Locate the cell with the specified text and output its [X, Y] center coordinate. 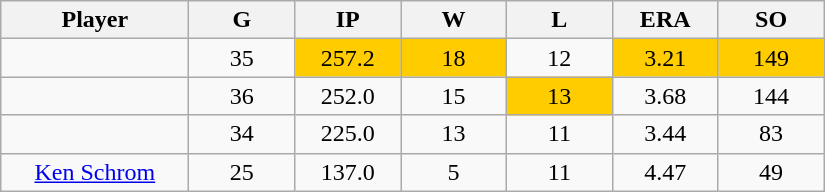
4.47 [665, 172]
15 [454, 96]
25 [242, 172]
3.21 [665, 58]
SO [771, 20]
252.0 [348, 96]
49 [771, 172]
G [242, 20]
36 [242, 96]
12 [559, 58]
34 [242, 134]
IP [348, 20]
257.2 [348, 58]
L [559, 20]
Ken Schrom [95, 172]
137.0 [348, 172]
3.44 [665, 134]
5 [454, 172]
ERA [665, 20]
3.68 [665, 96]
83 [771, 134]
35 [242, 58]
144 [771, 96]
149 [771, 58]
225.0 [348, 134]
W [454, 20]
Player [95, 20]
18 [454, 58]
